Provide the [x, y] coordinate of the cell's center where the given text is located.  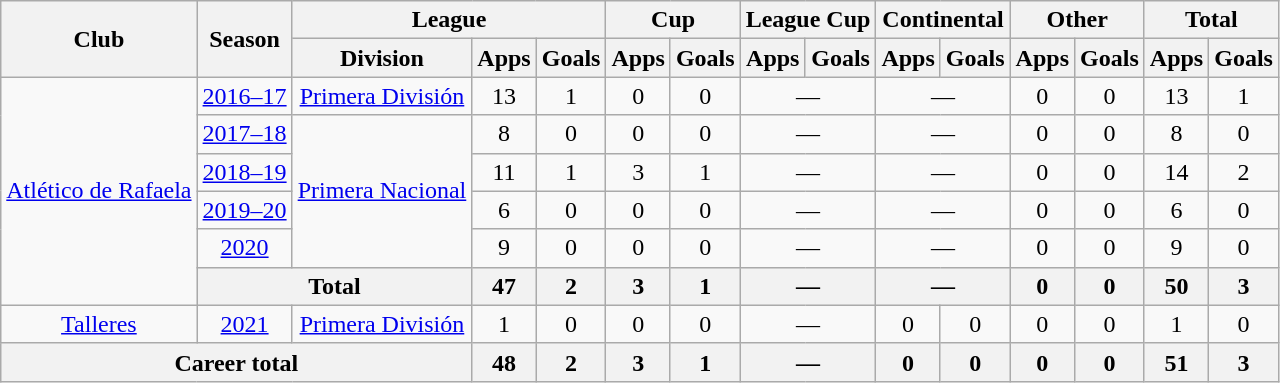
2016–17 [244, 96]
2020 [244, 248]
Club [99, 39]
Other [1077, 20]
Career total [236, 362]
Talleres [99, 324]
2019–20 [244, 210]
Continental [943, 20]
48 [504, 362]
11 [504, 172]
2021 [244, 324]
Division [382, 58]
2018–19 [244, 172]
14 [1176, 172]
Atlético de Rafaela [99, 191]
Primera Nacional [382, 191]
50 [1176, 286]
2017–18 [244, 134]
Season [244, 39]
51 [1176, 362]
Cup [673, 20]
League Cup [808, 20]
47 [504, 286]
League [449, 20]
